For the text-containing cell, return its midpoint in [X, Y] coordinate format. 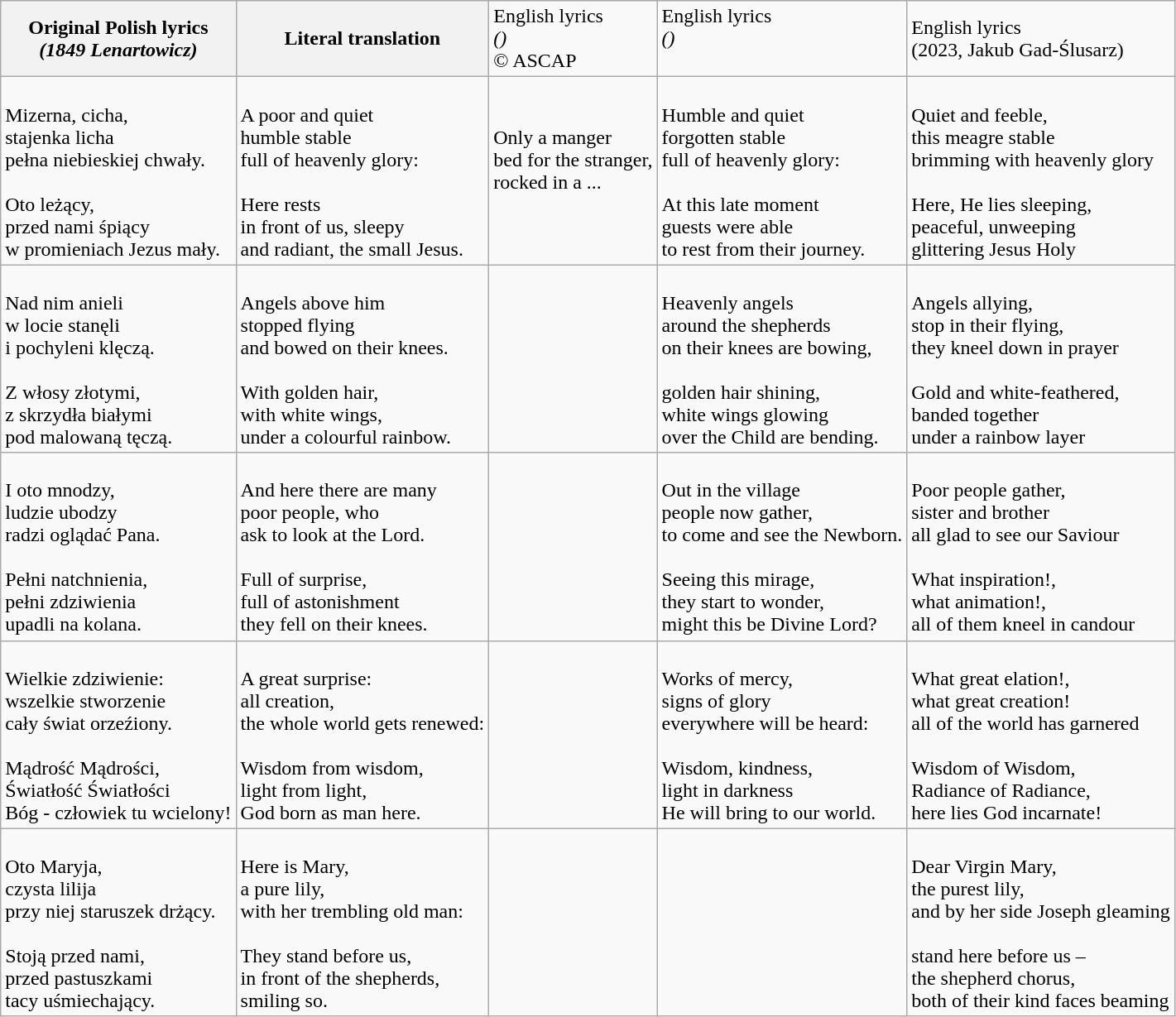
Heavenly angels around the shepherds on their knees are bowing, golden hair shining, white wings glowing over the Child are bending. [782, 359]
Out in the village people now gather, to come and see the Newborn. Seeing this mirage, they start to wonder, might this be Divine Lord? [782, 546]
Poor people gather, sister and brother all glad to see our Saviour What inspiration!, what animation!, all of them kneel in candour [1041, 546]
Angels allying, stop in their flying, they kneel down in prayer Gold and white-feathered, banded together under a rainbow layer [1041, 359]
Dear Virgin Mary, the purest lily, and by her side Joseph gleaming stand here before us – the shepherd chorus, both of their kind faces beaming [1041, 922]
Literal translation [362, 39]
Oto Maryja, czysta lilija przy niej staruszek drżący. Stoją przed nami, przed pastuszkami tacy uśmiechający. [118, 922]
Humble and quiet forgotten stable full of heavenly glory: At this late moment guests were able to rest from their journey. [782, 170]
A poor and quiet humble stable full of heavenly glory: Here rests in front of us, sleepy and radiant, the small Jesus. [362, 170]
English lyrics(2023, Jakub Gad-Ślusarz) [1041, 39]
Works of mercy, signs of glory everywhere will be heard: Wisdom, kindness, light in darkness He will bring to our world. [782, 735]
Mizerna, cicha, stajenka licha pełna niebieskiej chwały. Oto leżący, przed nami śpiący w promieniach Jezus mały. [118, 170]
Angels above him stopped flying and bowed on their knees. With golden hair, with white wings, under a colourful rainbow. [362, 359]
Quiet and feeble, this meagre stable brimming with heavenly glory Here, He lies sleeping, peaceful, unweeping glittering Jesus Holy [1041, 170]
Wielkie zdziwienie: wszelkie stworzenie cały świat orzeźiony. Mądrość Mądrości, Światłość Światłości Bóg - człowiek tu wcielony! [118, 735]
I oto mnodzy, ludzie ubodzy radzi oglądać Pana. Pełni natchnienia, pełni zdziwienia upadli na kolana. [118, 546]
Nad nim anieli w locie stanęli i pochyleni klęczą. Z włosy złotymi, z skrzydła białymi pod malowaną tęczą. [118, 359]
What great elation!, what great creation! all of the world has garnered Wisdom of Wisdom, Radiance of Radiance, here lies God incarnate! [1041, 735]
English lyrics()© ASCAP [573, 39]
Original Polish lyrics(1849 Lenartowicz) [118, 39]
And here there are many poor people, who ask to look at the Lord. Full of surprise, full of astonishment they fell on their knees. [362, 546]
A great surprise: all creation, the whole world gets renewed: Wisdom from wisdom, light from light, God born as man here. [362, 735]
English lyrics() [782, 39]
Here is Mary, a pure lily, with her trembling old man: They stand before us, in front of the shepherds, smiling so. [362, 922]
Only a manger bed for the stranger, rocked in a ... [573, 170]
